Extract the (x, y) coordinate from the center of the cell holding the provided text.  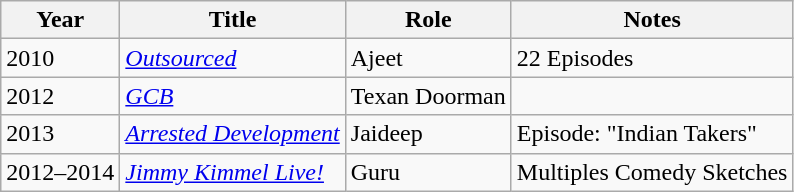
Outsourced (232, 58)
Notes (652, 20)
Title (232, 20)
Year (60, 20)
Episode: "Indian Takers" (652, 134)
Arrested Development (232, 134)
Role (428, 20)
Texan Doorman (428, 96)
Ajeet (428, 58)
2012 (60, 96)
Multiples Comedy Sketches (652, 172)
2012–2014 (60, 172)
22 Episodes (652, 58)
Jimmy Kimmel Live! (232, 172)
2013 (60, 134)
Jaideep (428, 134)
Guru (428, 172)
GCB (232, 96)
2010 (60, 58)
